Capture the cell that displays the provided text and extract its [X, Y] central coordinate. 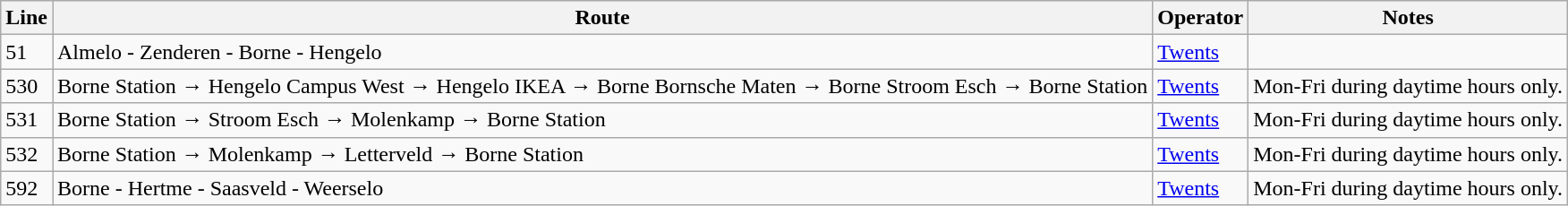
Route [601, 18]
531 [27, 120]
Operator [1201, 18]
Almelo - Zenderen - Borne - Hengelo [601, 52]
530 [27, 86]
Notes [1409, 18]
Borne Station → Molenkamp → Letterveld → Borne Station [601, 154]
Borne Station → Hengelo Campus West → Hengelo IKEA → Borne Bornsche Maten → Borne Stroom Esch → Borne Station [601, 86]
Line [27, 18]
532 [27, 154]
Borne Station → Stroom Esch → Molenkamp → Borne Station [601, 120]
Borne - Hertme - Saasveld - Weerselo [601, 188]
51 [27, 52]
592 [27, 188]
